Scan for the cell matching the given text and deliver its (X, Y) coordinate at center. 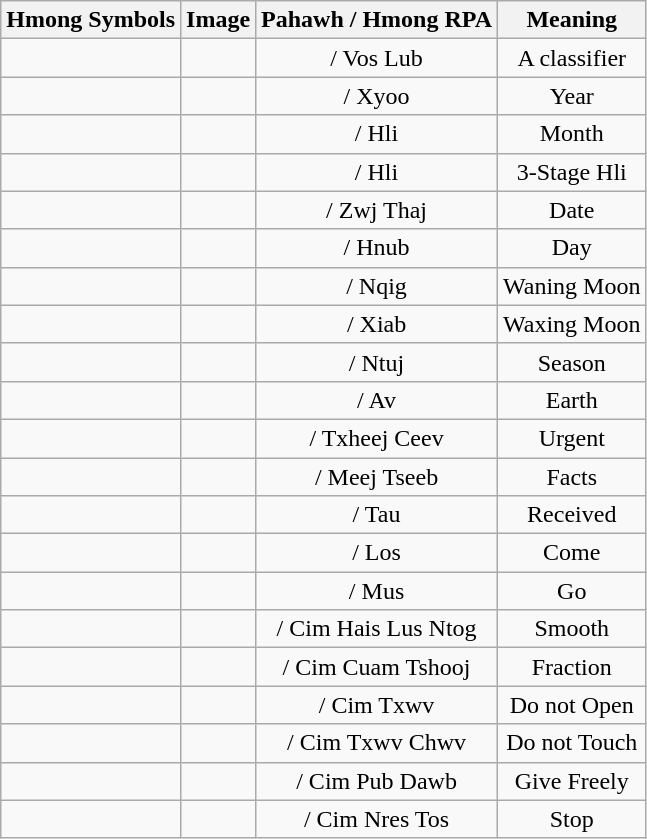
Urgent (572, 438)
Pahawh / Hmong RPA (377, 20)
/ Cim Txwv (377, 705)
Season (572, 362)
/ Txheej Ceev (377, 438)
Do not Touch (572, 743)
Smooth (572, 629)
Received (572, 515)
/ Los (377, 553)
Year (572, 96)
/ Nqig (377, 286)
Month (572, 134)
Waxing Moon (572, 324)
Waning Moon (572, 286)
Go (572, 591)
3-Stage Hli (572, 172)
Day (572, 248)
/ Ntuj (377, 362)
/ Cim Cuam Tshooj (377, 667)
Image (218, 20)
/ Vos Lub (377, 58)
Earth (572, 400)
Do not Open (572, 705)
/ Meej Tseeb (377, 477)
Stop (572, 819)
/ Av (377, 400)
/ Mus (377, 591)
/ Cim Pub Dawb (377, 781)
Date (572, 210)
Give Freely (572, 781)
Facts (572, 477)
Fraction (572, 667)
/ Cim Txwv Chwv (377, 743)
/ Xyoo (377, 96)
/ Xiab (377, 324)
/ Zwj Thaj (377, 210)
Come (572, 553)
/ Tau (377, 515)
/ Hnub (377, 248)
A classifier (572, 58)
Hmong Symbols (91, 20)
Meaning (572, 20)
/ Cim Nres Tos (377, 819)
/ Cim Hais Lus Ntog (377, 629)
